Scan for the cell matching the given text and deliver its (x, y) coordinate at center. 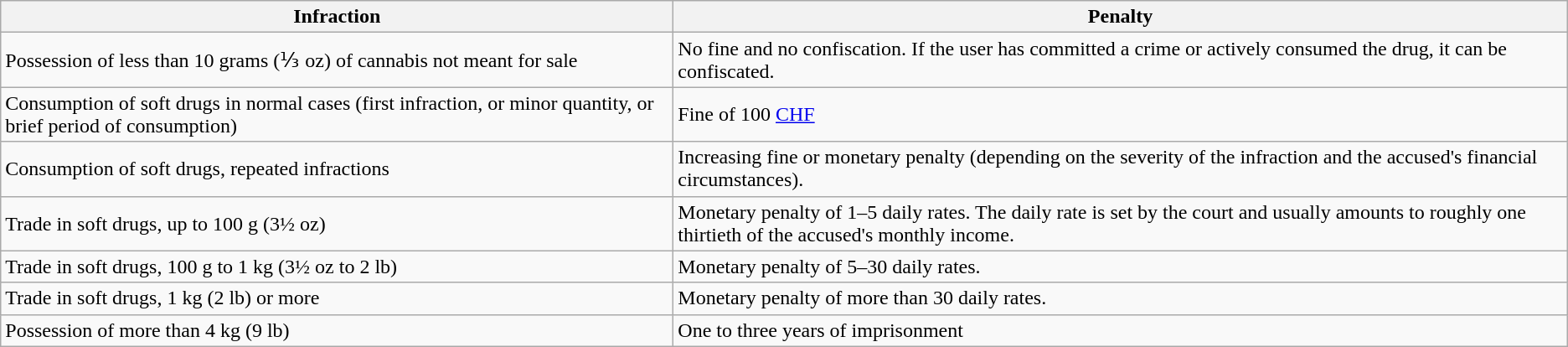
Possession of more than 4 kg (9 lb) (337, 330)
Fine of 100 CHF (1121, 114)
Increasing fine or monetary penalty (depending on the severity of the infraction and the accused's financial circumstances). (1121, 169)
One to three years of imprisonment (1121, 330)
Monetary penalty of 1–5 daily rates. The daily rate is set by the court and usually amounts to roughly one thirtieth of the accused's monthly income. (1121, 223)
Trade in soft drugs, up to 100 g (3½ oz) (337, 223)
Infraction (337, 17)
Penalty (1121, 17)
Monetary penalty of 5–30 daily rates. (1121, 267)
Possession of less than 10 grams (⅓ oz) of cannabis not meant for sale (337, 60)
Trade in soft drugs, 1 kg (2 lb) or more (337, 298)
Consumption of soft drugs in normal cases (first infraction, or minor quantity, or brief period of consumption) (337, 114)
Monetary penalty of more than 30 daily rates. (1121, 298)
Consumption of soft drugs, repeated infractions (337, 169)
Trade in soft drugs, 100 g to 1 kg (3½ oz to 2 lb) (337, 267)
No fine and no confiscation. If the user has committed a crime or actively consumed the drug, it can be confiscated. (1121, 60)
